Scan for the cell matching the given text and deliver its [x, y] coordinate at center. 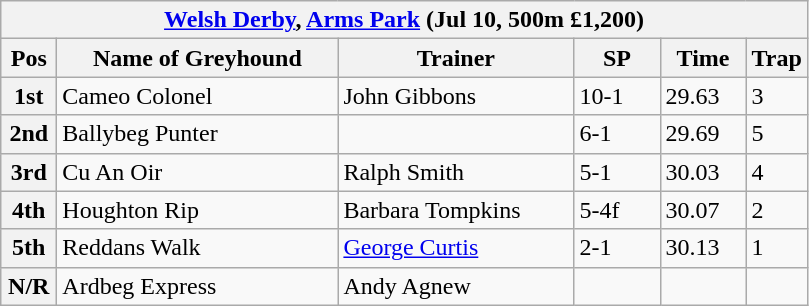
30.07 [703, 210]
Reddans Walk [198, 248]
30.03 [703, 172]
Trainer [456, 58]
N/R [29, 286]
Name of Greyhound [198, 58]
3 [776, 96]
Andy Agnew [456, 286]
2 [776, 210]
Ballybeg Punter [198, 134]
29.69 [703, 134]
1 [776, 248]
Pos [29, 58]
George Curtis [456, 248]
4th [29, 210]
Welsh Derby, Arms Park (Jul 10, 500m £1,200) [404, 20]
30.13 [703, 248]
Time [703, 58]
Ardbeg Express [198, 286]
29.63 [703, 96]
4 [776, 172]
Houghton Rip [198, 210]
Trap [776, 58]
5-4f [617, 210]
Cameo Colonel [198, 96]
10-1 [617, 96]
John Gibbons [456, 96]
6-1 [617, 134]
SP [617, 58]
1st [29, 96]
Cu An Oir [198, 172]
5 [776, 134]
Barbara Tompkins [456, 210]
3rd [29, 172]
2nd [29, 134]
5-1 [617, 172]
5th [29, 248]
Ralph Smith [456, 172]
2-1 [617, 248]
